Find where the given text appears and provide that cell's center as (X, Y) coordinate. 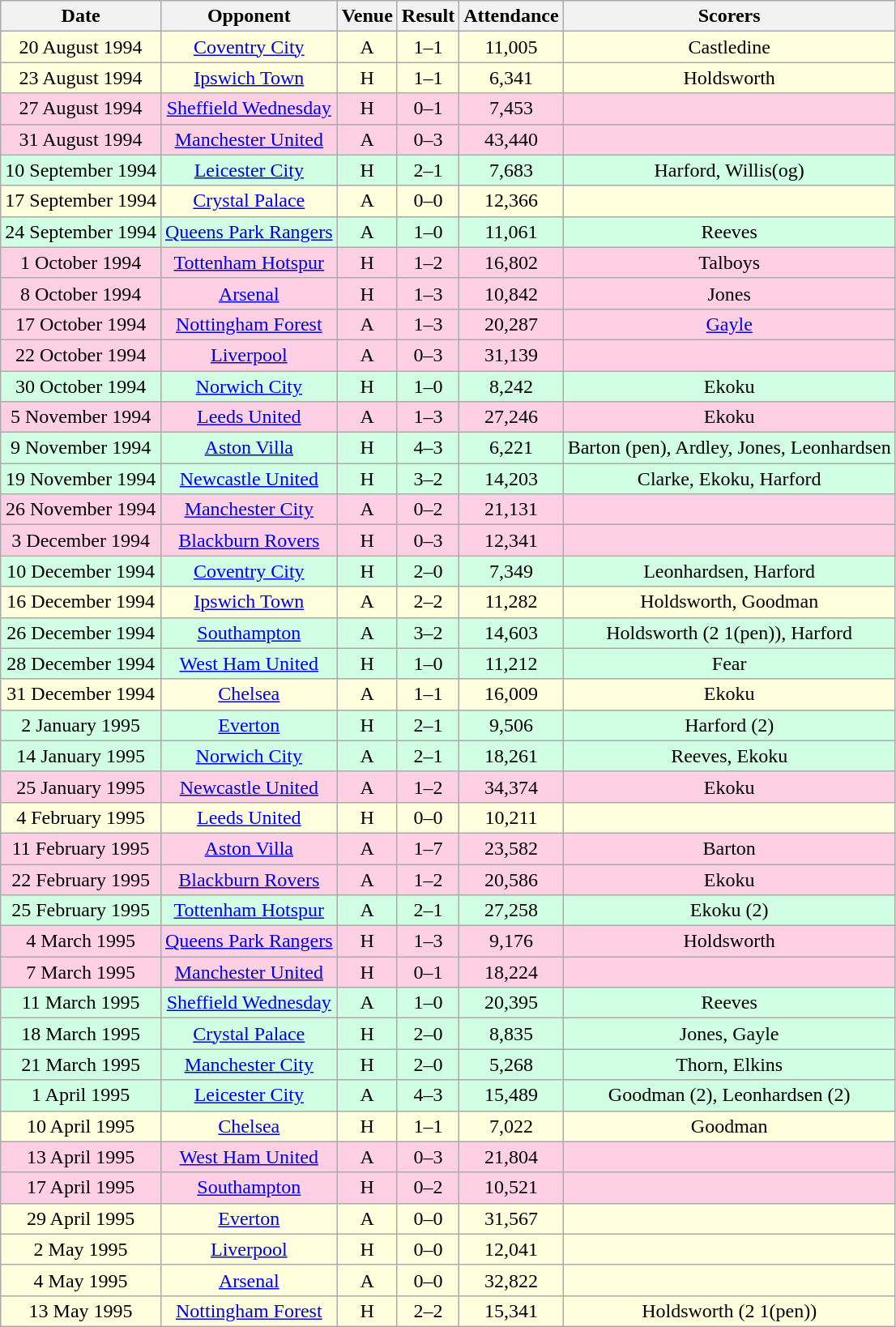
24 September 1994 (81, 232)
Attendance (511, 16)
11 February 1995 (81, 848)
32,822 (511, 1280)
18,224 (511, 972)
Barton (pen), Ardley, Jones, Leonhardsen (729, 448)
19 November 1994 (81, 479)
14 January 1995 (81, 756)
6,221 (511, 448)
34,374 (511, 787)
18 March 1995 (81, 1034)
7,349 (511, 571)
25 February 1995 (81, 911)
22 October 1994 (81, 355)
31,567 (511, 1218)
Leonhardsen, Harford (729, 571)
1 April 1995 (81, 1095)
25 January 1995 (81, 787)
5,268 (511, 1065)
43,440 (511, 139)
2 May 1995 (81, 1249)
7 March 1995 (81, 972)
Reeves, Ekoku (729, 756)
27,246 (511, 417)
21,804 (511, 1157)
Holdsworth (2 1(pen)) (729, 1311)
9 November 1994 (81, 448)
16 December 1994 (81, 602)
21 March 1995 (81, 1065)
31 August 1994 (81, 139)
12,366 (511, 201)
15,489 (511, 1095)
Talboys (729, 262)
Barton (729, 848)
20 August 1994 (81, 47)
9,506 (511, 725)
2 January 1995 (81, 725)
10,211 (511, 817)
23,582 (511, 848)
Jones, Gayle (729, 1034)
4 February 1995 (81, 817)
13 April 1995 (81, 1157)
Castledine (729, 47)
31,139 (511, 355)
21,131 (511, 510)
8,242 (511, 386)
20,586 (511, 879)
17 October 1994 (81, 324)
17 September 1994 (81, 201)
6,341 (511, 78)
Jones (729, 293)
29 April 1995 (81, 1218)
12,041 (511, 1249)
14,603 (511, 633)
7,683 (511, 170)
Thorn, Elkins (729, 1065)
26 November 1994 (81, 510)
9,176 (511, 941)
7,453 (511, 109)
16,009 (511, 694)
1 October 1994 (81, 262)
11 March 1995 (81, 1003)
Opponent (249, 16)
8 October 1994 (81, 293)
10 April 1995 (81, 1126)
20,395 (511, 1003)
13 May 1995 (81, 1311)
14,203 (511, 479)
10,842 (511, 293)
18,261 (511, 756)
16,802 (511, 262)
20,287 (511, 324)
Scorers (729, 16)
1–7 (428, 848)
22 February 1995 (81, 879)
23 August 1994 (81, 78)
8,835 (511, 1034)
3 December 1994 (81, 540)
10 September 1994 (81, 170)
7,022 (511, 1126)
17 April 1995 (81, 1188)
15,341 (511, 1311)
4 May 1995 (81, 1280)
Goodman (2), Leonhardsen (2) (729, 1095)
11,212 (511, 663)
11,282 (511, 602)
Harford (2) (729, 725)
27,258 (511, 911)
Holdsworth (2 1(pen)), Harford (729, 633)
5 November 1994 (81, 417)
Venue (367, 16)
27 August 1994 (81, 109)
Goodman (729, 1126)
11,005 (511, 47)
Holdsworth, Goodman (729, 602)
30 October 1994 (81, 386)
12,341 (511, 540)
Gayle (729, 324)
26 December 1994 (81, 633)
Clarke, Ekoku, Harford (729, 479)
11,061 (511, 232)
4 March 1995 (81, 941)
Date (81, 16)
Result (428, 16)
Fear (729, 663)
28 December 1994 (81, 663)
10,521 (511, 1188)
10 December 1994 (81, 571)
Harford, Willis(og) (729, 170)
31 December 1994 (81, 694)
Ekoku (2) (729, 911)
